Provide the (x, y) coordinate of the cell's center where the given text is located.  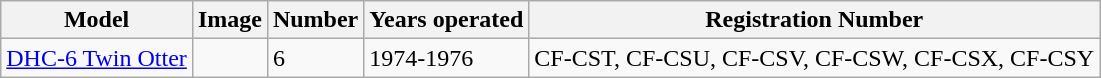
1974-1976 (446, 58)
Model (97, 20)
Registration Number (814, 20)
Image (230, 20)
DHC-6 Twin Otter (97, 58)
Years operated (446, 20)
Number (315, 20)
6 (315, 58)
CF-CST, CF-CSU, CF-CSV, CF-CSW, CF-CSX, CF-CSY (814, 58)
